Capture the cell that displays the provided text and extract its (x, y) central coordinate. 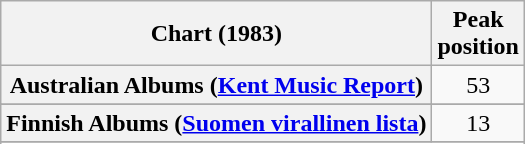
Peakposition (478, 34)
Finnish Albums (Suomen virallinen lista) (216, 123)
13 (478, 123)
Australian Albums (Kent Music Report) (216, 85)
53 (478, 85)
Chart (1983) (216, 34)
